Extract the (x, y) coordinate from the center of the cell holding the provided text.  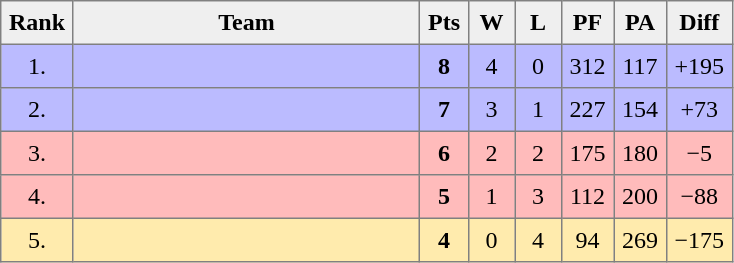
−5 (699, 153)
4. (38, 197)
8 (444, 66)
312 (587, 66)
W (491, 23)
−88 (699, 197)
PF (587, 23)
269 (640, 240)
5 (444, 197)
154 (640, 110)
−175 (699, 240)
7 (444, 110)
2. (38, 110)
+195 (699, 66)
227 (587, 110)
200 (640, 197)
3. (38, 153)
Rank (38, 23)
+73 (699, 110)
117 (640, 66)
Team (246, 23)
180 (640, 153)
175 (587, 153)
94 (587, 240)
Pts (444, 23)
112 (587, 197)
5. (38, 240)
6 (444, 153)
PA (640, 23)
1. (38, 66)
L (538, 23)
Diff (699, 23)
